Pinpoint the cell where the given text exists, returning its (x, y) midpoint coordinate. 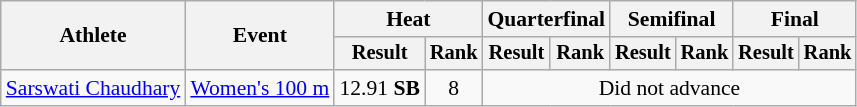
8 (454, 88)
Semifinal (672, 19)
Event (260, 36)
Final (794, 19)
Did not advance (669, 88)
12.91 SB (380, 88)
Heat (408, 19)
Women's 100 m (260, 88)
Athlete (94, 36)
Sarswati Chaudhary (94, 88)
Quarterfinal (546, 19)
